Output the (X, Y) coordinate of the center of the cell containing the given text.  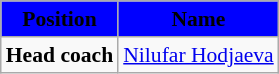
Head coach (60, 55)
Name (198, 19)
Nilufar Hodjaeva (198, 55)
Position (60, 19)
